Scan for the cell matching the given text and deliver its [X, Y] coordinate at center. 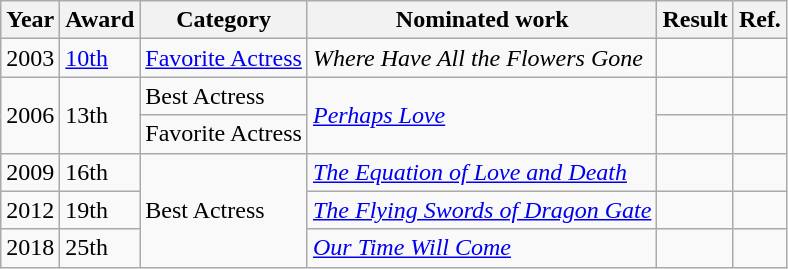
Perhaps Love [482, 115]
Nominated work [482, 20]
The Flying Swords of Dragon Gate [482, 210]
13th [100, 115]
2006 [30, 115]
10th [100, 58]
The Equation of Love and Death [482, 172]
Ref. [760, 20]
25th [100, 248]
Award [100, 20]
19th [100, 210]
16th [100, 172]
Where Have All the Flowers Gone [482, 58]
Result [695, 20]
2009 [30, 172]
2003 [30, 58]
2018 [30, 248]
Category [224, 20]
2012 [30, 210]
Our Time Will Come [482, 248]
Year [30, 20]
